Scan for the cell matching the given text and deliver its [x, y] coordinate at center. 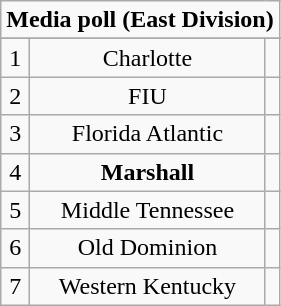
Middle Tennessee [148, 210]
6 [16, 248]
Old Dominion [148, 248]
Charlotte [148, 58]
1 [16, 58]
Western Kentucky [148, 286]
Media poll (East Division) [140, 20]
4 [16, 172]
2 [16, 96]
FIU [148, 96]
3 [16, 134]
7 [16, 286]
5 [16, 210]
Marshall [148, 172]
Florida Atlantic [148, 134]
